Output the (x, y) coordinate of the center of the cell containing the given text.  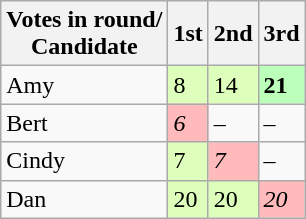
Cindy (84, 161)
Dan (84, 199)
21 (282, 85)
1st (188, 34)
6 (188, 123)
Votes in round/Candidate (84, 34)
Amy (84, 85)
2nd (233, 34)
14 (233, 85)
8 (188, 85)
Bert (84, 123)
3rd (282, 34)
